Locate the cell with the specified text and output its [X, Y] center coordinate. 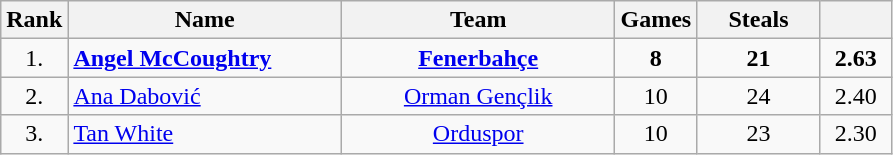
Tan White [205, 134]
Name [205, 20]
Orman Gençlik [478, 96]
Orduspor [478, 134]
2.40 [856, 96]
2.30 [856, 134]
1. [34, 58]
24 [759, 96]
Steals [759, 20]
Rank [34, 20]
2.63 [856, 58]
2. [34, 96]
23 [759, 134]
Angel McCoughtry [205, 58]
Games [656, 20]
Ana Dabović [205, 96]
Fenerbahçe [478, 58]
8 [656, 58]
21 [759, 58]
3. [34, 134]
Team [478, 20]
